Locate the cell with the specified text and output its [X, Y] center coordinate. 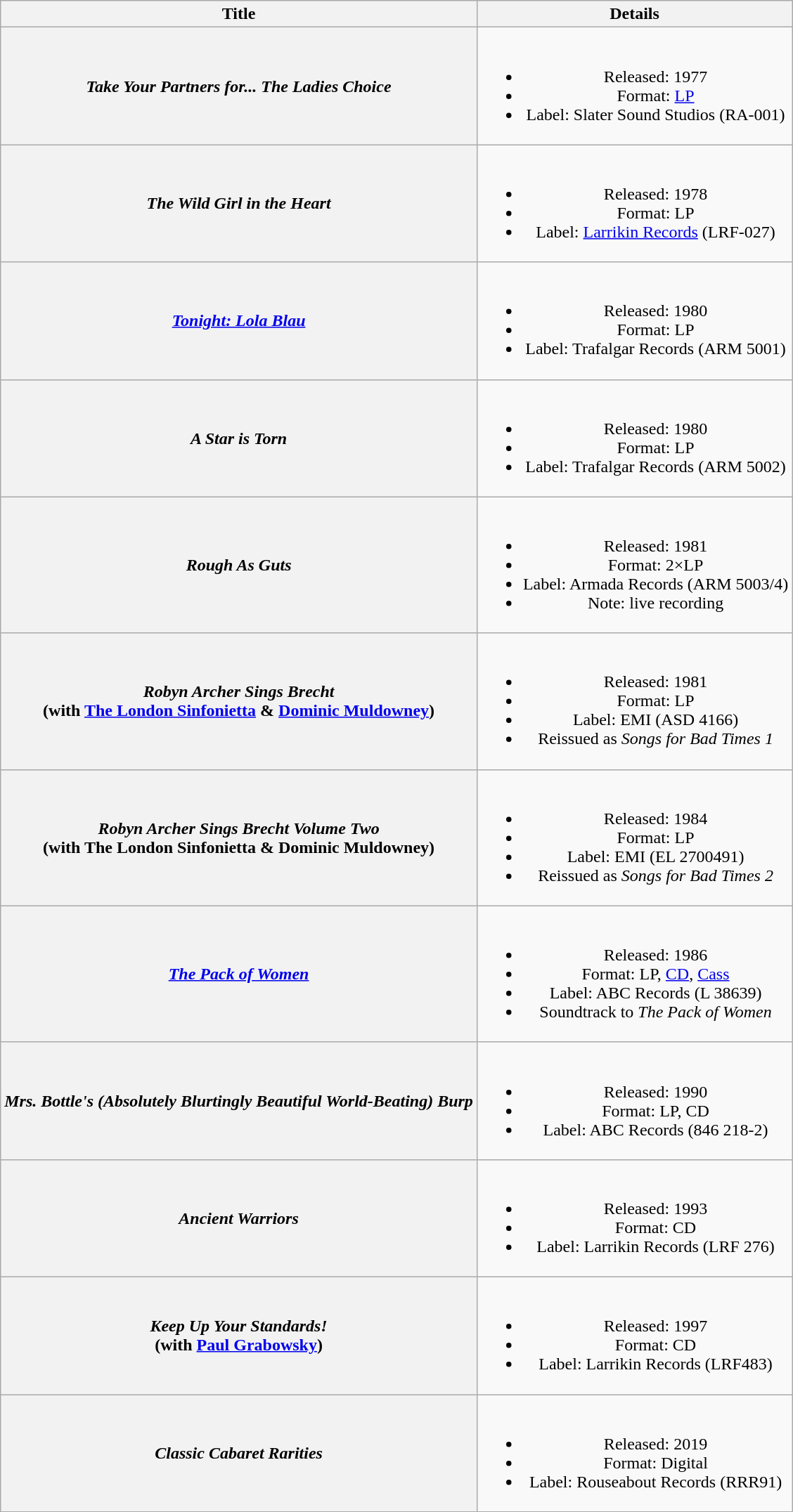
Released: 1997Format: CDLabel: Larrikin Records (LRF483) [634, 1335]
Released: 1993Format: CDLabel: Larrikin Records (LRF 276) [634, 1218]
Released: 1980Format: LPLabel: Trafalgar Records (ARM 5001) [634, 320]
Classic Cabaret Rarities [239, 1453]
The Pack of Women [239, 974]
Released: 1980Format: LPLabel: Trafalgar Records (ARM 5002) [634, 438]
Details [634, 14]
Tonight: Lola Blau [239, 320]
Keep Up Your Standards! (with Paul Grabowsky) [239, 1335]
Mrs. Bottle's (Absolutely Blurtingly Beautiful World-Beating) Burp [239, 1100]
Released: 1978Format: LPLabel: Larrikin Records (LRF-027) [634, 204]
Released: 1981Format: 2×LPLabel: Armada Records (ARM 5003/4)Note: live recording [634, 565]
Released: 1990Format: LP, CDLabel: ABC Records (846 218-2) [634, 1100]
Robyn Archer Sings Brecht Volume Two (with The London Sinfonietta & Dominic Muldowney) [239, 838]
A Star is Torn [239, 438]
Released: 1986Format: LP, CD, CassLabel: ABC Records (L 38639)Soundtrack to The Pack of Women [634, 974]
Ancient Warriors [239, 1218]
Released: 1977Format: LPLabel: Slater Sound Studios (RA-001) [634, 86]
Released: 1981Format: LPLabel: EMI (ASD 4166)Reissued as Songs for Bad Times 1 [634, 701]
Robyn Archer Sings Brecht (with The London Sinfonietta & Dominic Muldowney) [239, 701]
Take Your Partners for... The Ladies Choice [239, 86]
Rough As Guts [239, 565]
Released: 2019Format: DigitalLabel: Rouseabout Records (RRR91) [634, 1453]
The Wild Girl in the Heart [239, 204]
Released: 1984Format: LPLabel: EMI (EL 2700491)Reissued as Songs for Bad Times 2 [634, 838]
Title [239, 14]
